Scan for the cell matching the given text and deliver its [x, y] coordinate at center. 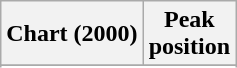
Peakposition [189, 34]
Chart (2000) [72, 34]
